Return the [x, y] coordinate for the center point of the cell that contains the specified text.  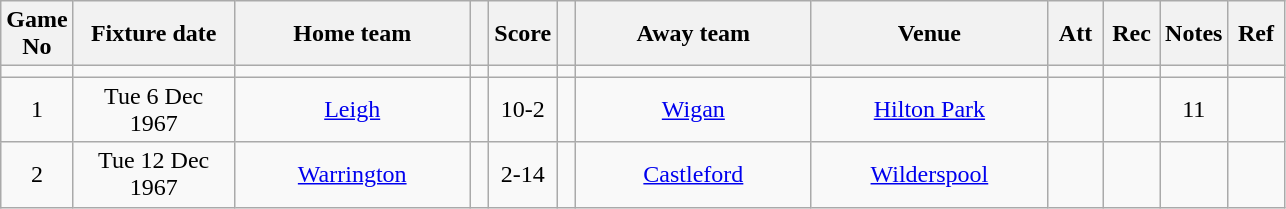
Away team [693, 34]
Hilton Park [929, 110]
Venue [929, 34]
Notes [1194, 34]
Att [1075, 34]
2 [37, 174]
Ref [1256, 34]
Rec [1132, 34]
2-14 [523, 174]
Home team [352, 34]
Castleford [693, 174]
Wigan [693, 110]
10-2 [523, 110]
Score [523, 34]
Tue 12 Dec 1967 [154, 174]
Tue 6 Dec 1967 [154, 110]
1 [37, 110]
Wilderspool [929, 174]
Game No [37, 34]
11 [1194, 110]
Warrington [352, 174]
Leigh [352, 110]
Fixture date [154, 34]
